Output the [x, y] coordinate of the center of the cell containing the given text.  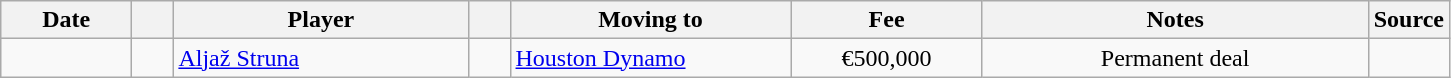
Player [321, 20]
Notes [1175, 20]
Houston Dynamo [650, 58]
Moving to [650, 20]
€500,000 [886, 58]
Permanent deal [1175, 58]
Fee [886, 20]
Date [66, 20]
Source [1408, 20]
Aljaž Struna [321, 58]
